Return the [x, y] coordinate for the center point of the cell that contains the specified text.  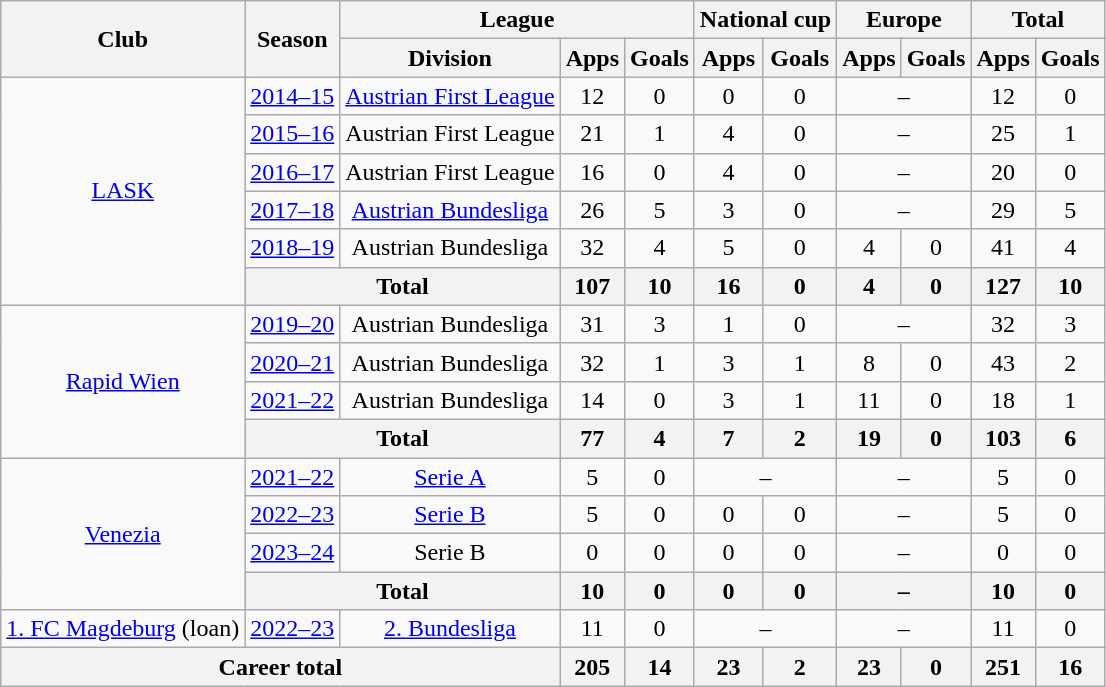
League [518, 20]
251 [1003, 667]
18 [1003, 400]
2016–17 [292, 172]
2019–20 [292, 324]
43 [1003, 362]
LASK [123, 191]
2015–16 [292, 134]
Division [450, 58]
8 [869, 362]
205 [592, 667]
127 [1003, 286]
2018–19 [292, 248]
2. Bundesliga [450, 629]
25 [1003, 134]
31 [592, 324]
2017–18 [292, 210]
National cup [765, 20]
2014–15 [292, 96]
Venezia [123, 534]
2023–24 [292, 553]
21 [592, 134]
Europe [904, 20]
2020–21 [292, 362]
Club [123, 39]
107 [592, 286]
26 [592, 210]
1. FC Magdeburg (loan) [123, 629]
Season [292, 39]
Career total [280, 667]
7 [728, 438]
103 [1003, 438]
6 [1070, 438]
Rapid Wien [123, 381]
19 [869, 438]
20 [1003, 172]
29 [1003, 210]
77 [592, 438]
41 [1003, 248]
Serie A [450, 477]
